Extract the [x, y] coordinate from the center of the cell holding the provided text.  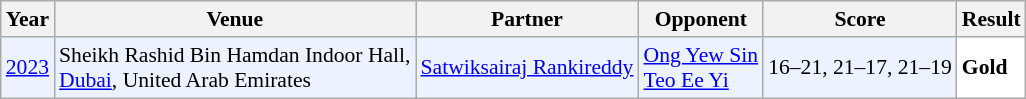
Opponent [700, 19]
Result [992, 19]
Satwiksairaj Rankireddy [528, 68]
Partner [528, 19]
Gold [992, 68]
16–21, 21–17, 21–19 [860, 68]
Venue [234, 19]
Sheikh Rashid Bin Hamdan Indoor Hall,Dubai, United Arab Emirates [234, 68]
Ong Yew Sin Teo Ee Yi [700, 68]
Year [28, 19]
Score [860, 19]
2023 [28, 68]
